Scan for the cell matching the given text and deliver its [X, Y] coordinate at center. 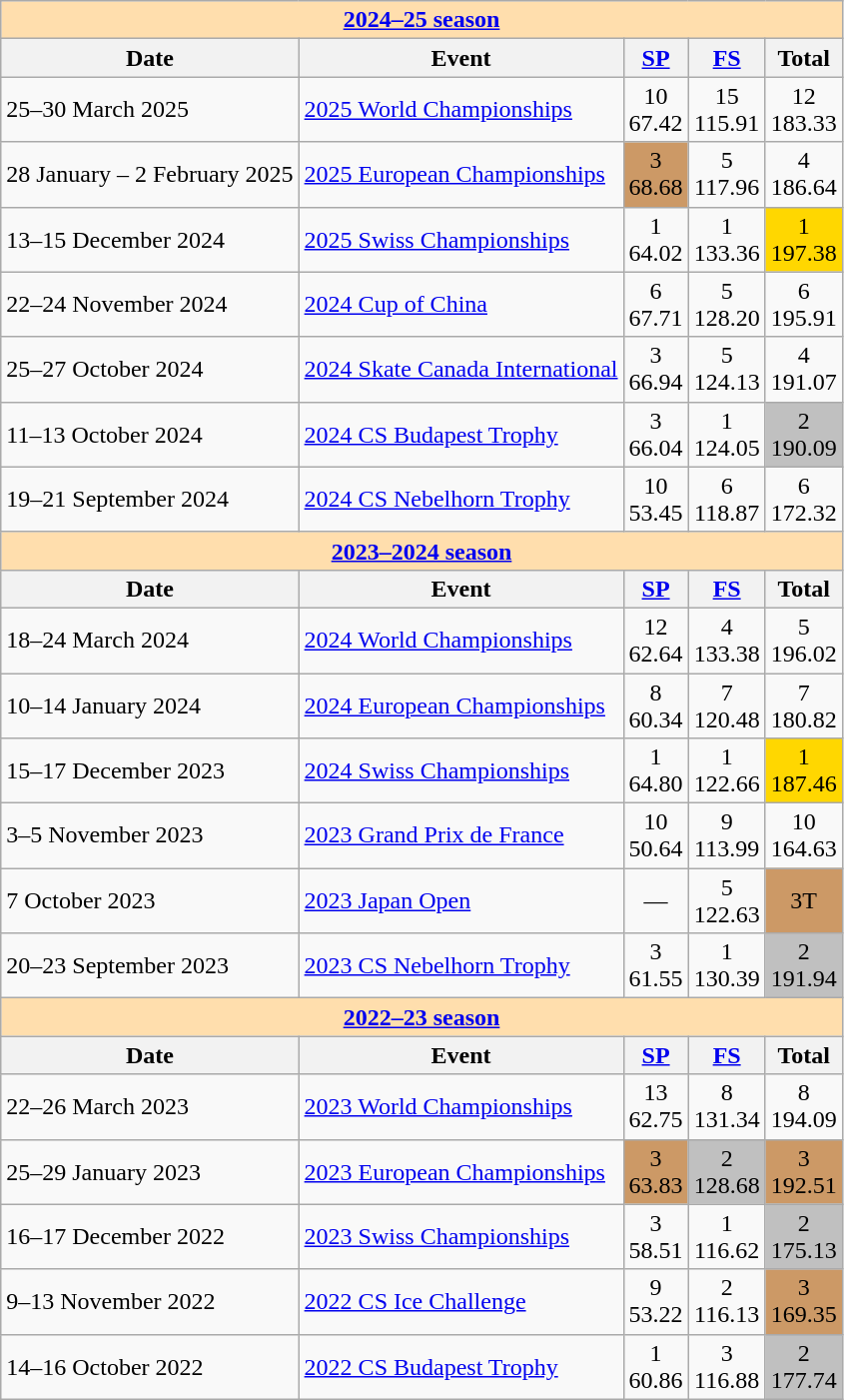
2023–2024 season [422, 551]
2022 CS Budapest Trophy [461, 1367]
5117.96 [727, 174]
2024 CS Nebelhorn Trophy [461, 500]
7 October 2023 [150, 901]
2023 Swiss Championships [461, 1237]
2024 Cup of China [461, 304]
12 62.64 [655, 640]
3 192.51 [803, 1171]
6 118.87 [727, 500]
13–15 December 2024 [150, 240]
1 124.05 [727, 434]
3 68.68 [655, 174]
8 60.34 [655, 705]
18–24 March 2024 [150, 640]
22–24 November 2024 [150, 304]
2024 CS Budapest Trophy [461, 434]
2025 World Championships [461, 110]
8 131.34 [727, 1107]
4186.64 [803, 174]
25–27 October 2024 [150, 370]
2 177.74 [803, 1367]
3 58.51 [655, 1237]
20–23 September 2023 [150, 965]
5 196.02 [803, 640]
3 169.35 [803, 1301]
2024 World Championships [461, 640]
1 116.62 [727, 1237]
3–5 November 2023 [150, 835]
2023 World Championships [461, 1107]
10–14 January 2024 [150, 705]
3 63.83 [655, 1171]
8 194.09 [803, 1107]
1 130.39 [727, 965]
1 64.02 [655, 240]
7 180.82 [803, 705]
25–30 March 2025 [150, 110]
5 128.20 [727, 304]
6 195.91 [803, 304]
5 124.13 [727, 370]
2 191.94 [803, 965]
16–17 December 2022 [150, 1237]
1 60.86 [655, 1367]
3 61.55 [655, 965]
— [655, 901]
2023 Japan Open [461, 901]
2 116.13 [727, 1301]
15 115.91 [727, 110]
22–26 March 2023 [150, 1107]
9 53.22 [655, 1301]
4 133.38 [727, 640]
1 133.36 [727, 240]
2024 Skate Canada International [461, 370]
10 67.42 [655, 110]
2024–25 season [422, 20]
3 116.88 [727, 1367]
13 62.75 [655, 1107]
1 64.80 [655, 771]
10 50.64 [655, 835]
1 197.38 [803, 240]
6 172.32 [803, 500]
3 66.04 [655, 434]
14–16 October 2022 [150, 1367]
7 120.48 [727, 705]
1 187.46 [803, 771]
9–13 November 2022 [150, 1301]
25–29 January 2023 [150, 1171]
9 113.99 [727, 835]
3 66.94 [655, 370]
2023 European Championships [461, 1171]
2022–23 season [422, 1017]
11–13 October 2024 [150, 434]
5 122.63 [727, 901]
4 191.07 [803, 370]
6 67.71 [655, 304]
12 183.33 [803, 110]
15–17 December 2023 [150, 771]
2023 Grand Prix de France [461, 835]
2025 European Championships [461, 174]
28 January – 2 February 2025 [150, 174]
2025 Swiss Championships [461, 240]
10 164.63 [803, 835]
2022 CS Ice Challenge [461, 1301]
2 190.09 [803, 434]
2024 Swiss Championships [461, 771]
2023 CS Nebelhorn Trophy [461, 965]
1 122.66 [727, 771]
2 175.13 [803, 1237]
2 128.68 [727, 1171]
10 53.45 [655, 500]
19–21 September 2024 [150, 500]
2024 European Championships [461, 705]
3T [803, 901]
